Identify which cell holds the provided text, then report its (X, Y) central coordinate. 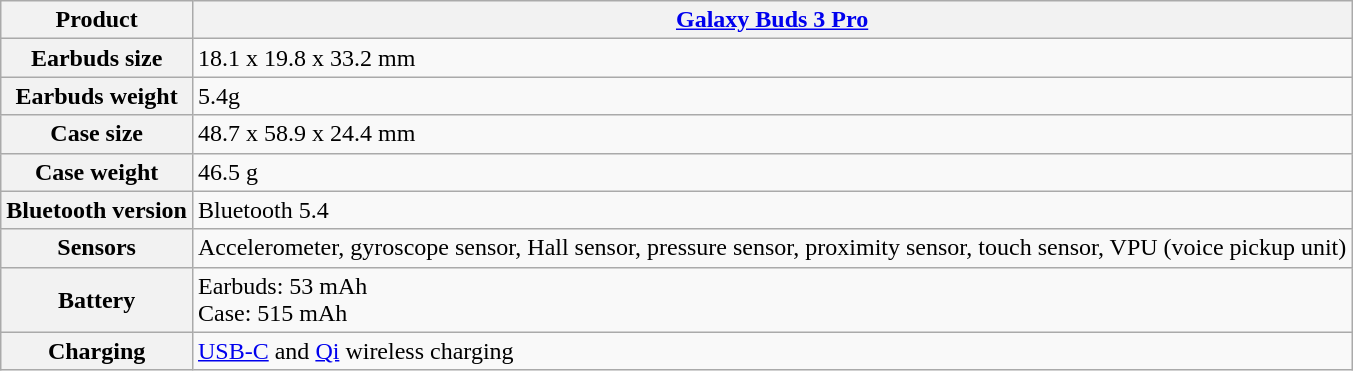
Earbuds: 53 mAhCase: 515 mAh (772, 300)
Galaxy Buds 3 Pro (772, 20)
48.7 x 58.9 x 24.4 mm (772, 134)
Sensors (97, 248)
5.4g (772, 96)
Case size (97, 134)
Earbuds weight (97, 96)
USB-C and Qi wireless charging (772, 351)
Case weight (97, 172)
Bluetooth version (97, 210)
Bluetooth 5.4 (772, 210)
Product (97, 20)
Battery (97, 300)
46.5 g (772, 172)
Accelerometer, gyroscope sensor, Hall sensor, pressure sensor, proximity sensor, touch sensor, VPU (voice pickup unit) (772, 248)
Charging (97, 351)
Earbuds size (97, 58)
18.1 x 19.8 x 33.2 mm (772, 58)
